Detect which cell encompasses the target text, then output its [x, y] center coordinate. 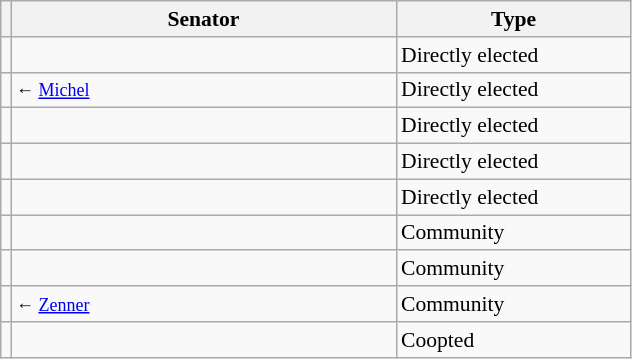
Coopted [514, 340]
← Zenner [204, 304]
← Michel [204, 90]
Senator [204, 19]
Type [514, 19]
